Detect which cell encompasses the target text, then output its [X, Y] center coordinate. 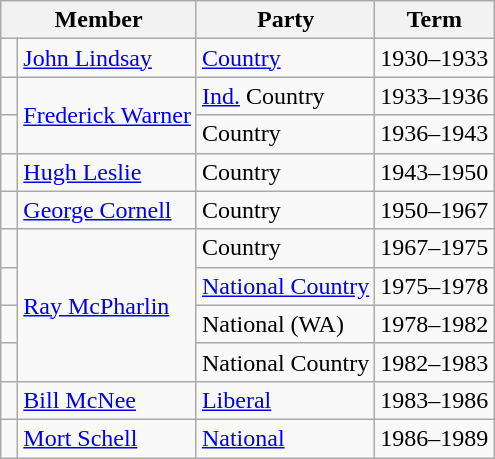
Party [285, 20]
Ray McPharlin [108, 305]
Hugh Leslie [108, 172]
1978–1982 [434, 324]
Member [99, 20]
1982–1983 [434, 362]
Frederick Warner [108, 115]
1967–1975 [434, 248]
1975–1978 [434, 286]
1986–1989 [434, 438]
Mort Schell [108, 438]
1950–1967 [434, 210]
George Cornell [108, 210]
1933–1936 [434, 96]
National [285, 438]
Liberal [285, 400]
1983–1986 [434, 400]
1936–1943 [434, 134]
Ind. Country [285, 96]
1943–1950 [434, 172]
1930–1933 [434, 58]
National (WA) [285, 324]
Term [434, 20]
John Lindsay [108, 58]
Bill McNee [108, 400]
